Scan for the cell matching the given text and deliver its (X, Y) coordinate at center. 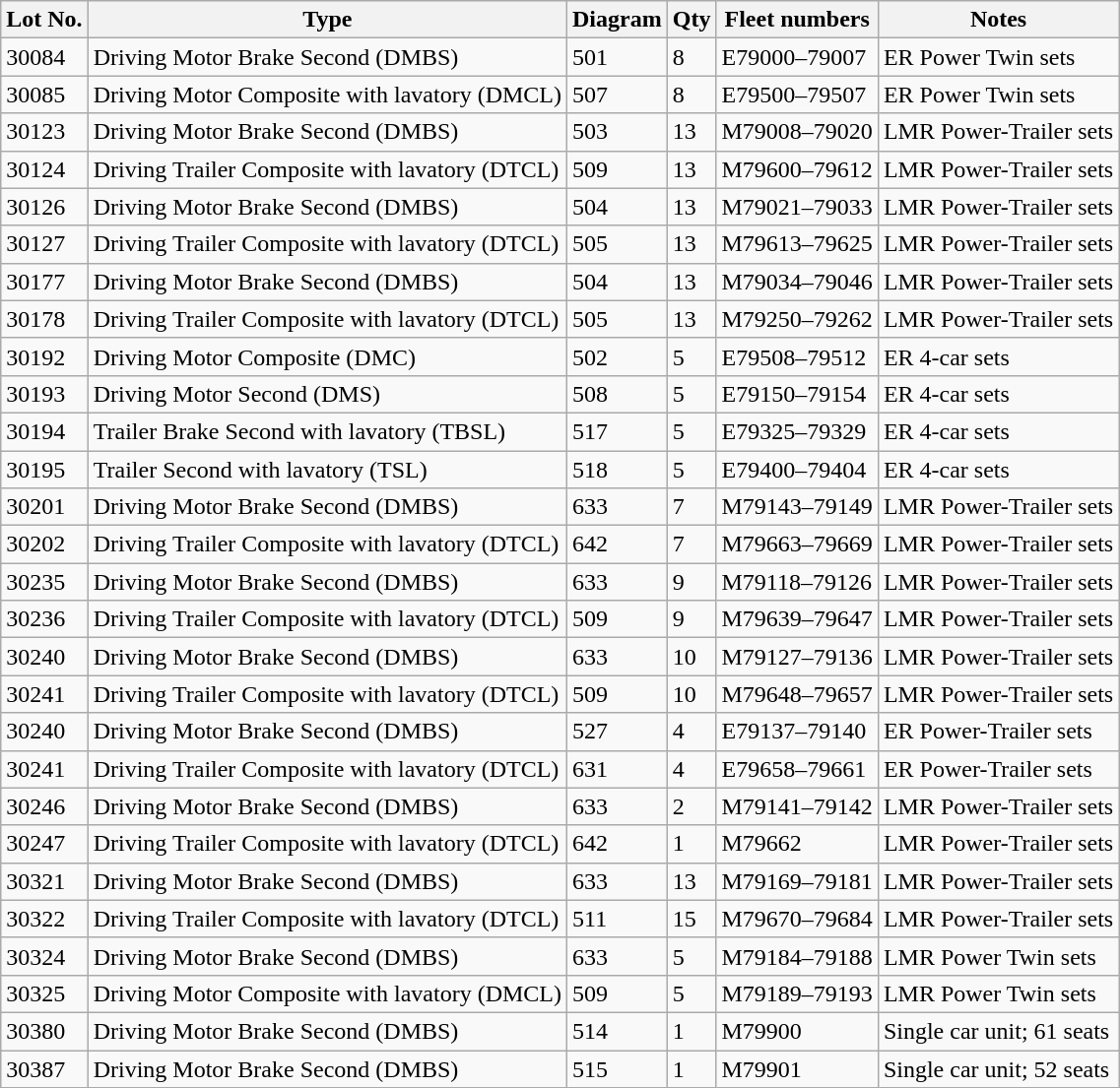
M79670–79684 (797, 919)
30193 (44, 394)
E79325–79329 (797, 431)
30387 (44, 1068)
30195 (44, 470)
M79901 (797, 1068)
30177 (44, 282)
M79648–79657 (797, 694)
30380 (44, 1031)
E79400–79404 (797, 470)
30322 (44, 919)
Driving Motor Composite (DMC) (327, 356)
M79127–79136 (797, 657)
30123 (44, 132)
518 (618, 470)
Trailer Brake Second with lavatory (TBSL) (327, 431)
Trailer Second with lavatory (TSL) (327, 470)
M79189–79193 (797, 993)
Single car unit; 61 seats (998, 1031)
30324 (44, 956)
M79639–79647 (797, 619)
514 (618, 1031)
30192 (44, 356)
515 (618, 1068)
631 (618, 769)
508 (618, 394)
30235 (44, 582)
M79184–79188 (797, 956)
M79663–79669 (797, 544)
30127 (44, 244)
Fleet numbers (797, 20)
30321 (44, 881)
E79658–79661 (797, 769)
517 (618, 431)
E79150–79154 (797, 394)
Driving Motor Second (DMS) (327, 394)
30247 (44, 844)
30201 (44, 507)
M79021–79033 (797, 207)
M79034–79046 (797, 282)
30178 (44, 319)
30246 (44, 806)
M79143–79149 (797, 507)
E79137–79140 (797, 732)
30325 (44, 993)
501 (618, 57)
M79250–79262 (797, 319)
502 (618, 356)
E79500–79507 (797, 95)
30124 (44, 169)
M79613–79625 (797, 244)
M79662 (797, 844)
M79169–79181 (797, 881)
30194 (44, 431)
15 (692, 919)
30126 (44, 207)
Type (327, 20)
30085 (44, 95)
511 (618, 919)
M79008–79020 (797, 132)
2 (692, 806)
M79900 (797, 1031)
527 (618, 732)
M79141–79142 (797, 806)
M79600–79612 (797, 169)
E79508–79512 (797, 356)
E79000–79007 (797, 57)
Single car unit; 52 seats (998, 1068)
Notes (998, 20)
Lot No. (44, 20)
30202 (44, 544)
Qty (692, 20)
Diagram (618, 20)
30236 (44, 619)
30084 (44, 57)
507 (618, 95)
503 (618, 132)
M79118–79126 (797, 582)
